Output the [x, y] coordinate of the center of the cell containing the given text.  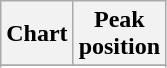
Peakposition [119, 34]
Chart [37, 34]
